Scan for the cell matching the given text and deliver its (x, y) coordinate at center. 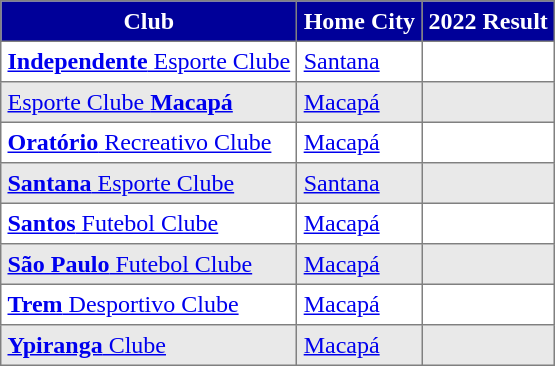
São Paulo Futebol Clube (149, 264)
Esporte Clube Macapá (149, 102)
Trem Desportivo Clube (149, 304)
2022 Result (488, 21)
Home City (360, 21)
Santos Futebol Clube (149, 223)
Ypiranga Clube (149, 345)
Santana Esporte Clube (149, 183)
Oratório Recreativo Clube (149, 142)
Independente Esporte Clube (149, 61)
Club (149, 21)
